Search for the cell housing the specified text and yield its [X, Y] center coordinate. 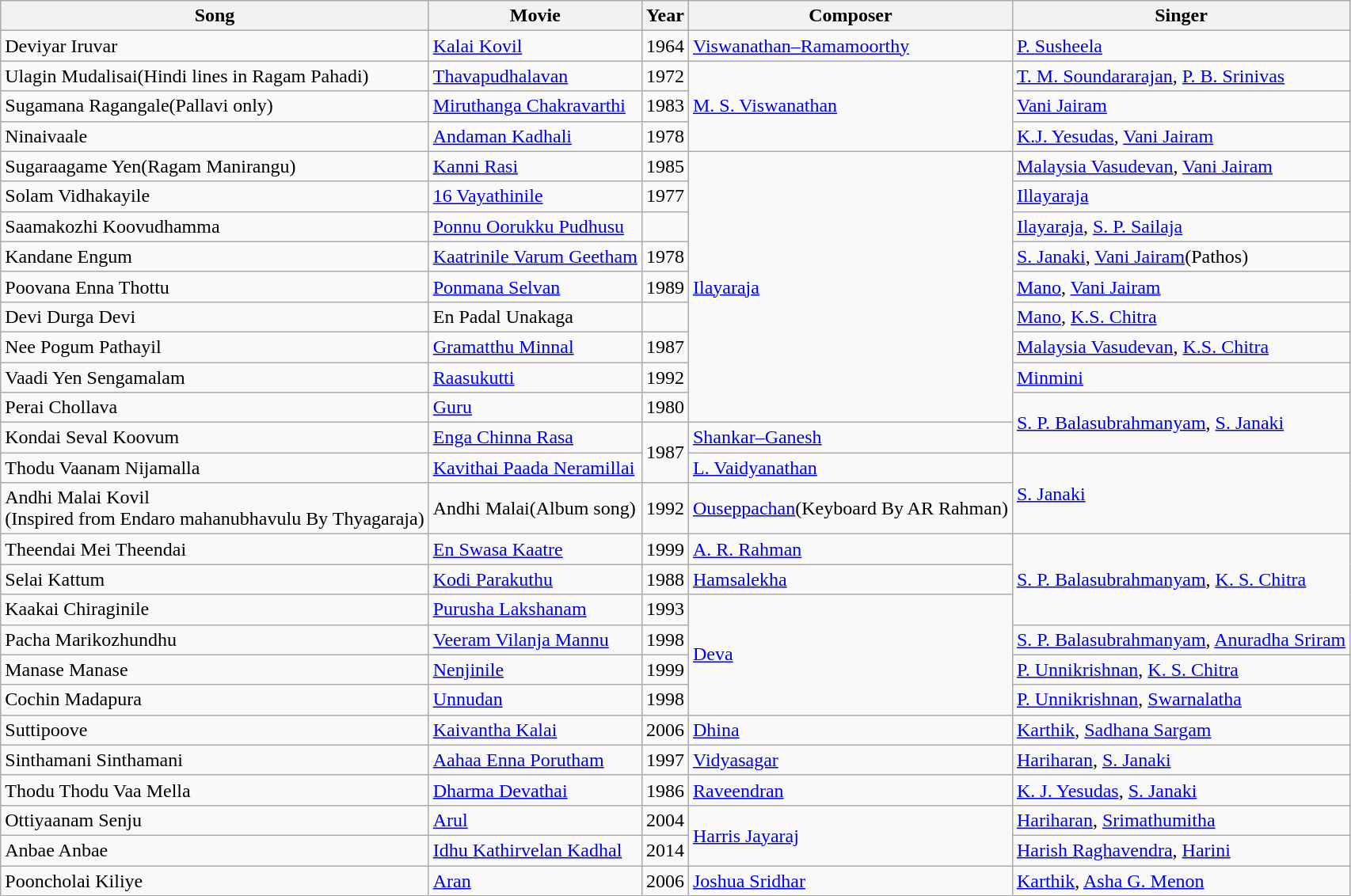
Ouseppachan(Keyboard By AR Rahman) [851, 508]
Song [215, 16]
T. M. Soundararajan, P. B. Srinivas [1181, 76]
Dhina [851, 730]
S. Janaki, Vani Jairam(Pathos) [1181, 256]
Purusha Lakshanam [535, 609]
Manase Manase [215, 670]
Arul [535, 820]
Kondai Seval Koovum [215, 438]
1980 [665, 408]
Kandane Engum [215, 256]
Hariharan, S. Janaki [1181, 760]
16 Vayathinile [535, 196]
Hariharan, Srimathumitha [1181, 820]
Hamsalekha [851, 579]
Perai Chollava [215, 408]
Harish Raghavendra, Harini [1181, 850]
Selai Kattum [215, 579]
Andhi Malai(Album song) [535, 508]
Vaadi Yen Sengamalam [215, 378]
K.J. Yesudas, Vani Jairam [1181, 136]
Dharma Devathai [535, 790]
Saamakozhi Koovudhamma [215, 226]
Ponmana Selvan [535, 287]
S. P. Balasubrahmanyam, K. S. Chitra [1181, 579]
Raasukutti [535, 378]
Ninaivaale [215, 136]
2004 [665, 820]
Malaysia Vasudevan, K.S. Chitra [1181, 347]
Thodu Thodu Vaa Mella [215, 790]
Poovana Enna Thottu [215, 287]
Ponnu Oorukku Pudhusu [535, 226]
2014 [665, 850]
Deviyar Iruvar [215, 46]
M. S. Viswanathan [851, 106]
Mano, Vani Jairam [1181, 287]
Cochin Madapura [215, 700]
Aahaa Enna Porutham [535, 760]
Viswanathan–Ramamoorthy [851, 46]
1993 [665, 609]
Veeram Vilanja Mannu [535, 640]
Raveendran [851, 790]
Ilayaraja [851, 287]
Nenjinile [535, 670]
Ottiyaanam Senju [215, 820]
Enga Chinna Rasa [535, 438]
Mano, K.S. Chitra [1181, 317]
L. Vaidyanathan [851, 468]
En Padal Unakaga [535, 317]
Solam Vidhakayile [215, 196]
Idhu Kathirvelan Kadhal [535, 850]
1972 [665, 76]
Kaakai Chiraginile [215, 609]
Composer [851, 16]
Theendai Mei Theendai [215, 549]
Illayaraja [1181, 196]
Movie [535, 16]
Andaman Kadhali [535, 136]
Kaivantha Kalai [535, 730]
1986 [665, 790]
1977 [665, 196]
1989 [665, 287]
A. R. Rahman [851, 549]
Nee Pogum Pathayil [215, 347]
Kanni Rasi [535, 166]
Pacha Marikozhundhu [215, 640]
P. Unnikrishnan, K. S. Chitra [1181, 670]
Miruthanga Chakravarthi [535, 106]
Joshua Sridhar [851, 881]
Unnudan [535, 700]
Ulagin Mudalisai(Hindi lines in Ragam Pahadi) [215, 76]
Ilayaraja, S. P. Sailaja [1181, 226]
Gramatthu Minnal [535, 347]
1983 [665, 106]
Vidyasagar [851, 760]
Malaysia Vasudevan, Vani Jairam [1181, 166]
Sinthamani Sinthamani [215, 760]
Kavithai Paada Neramillai [535, 468]
1985 [665, 166]
Aran [535, 881]
K. J. Yesudas, S. Janaki [1181, 790]
Kalai Kovil [535, 46]
P. Susheela [1181, 46]
Thavapudhalavan [535, 76]
Minmini [1181, 378]
Kaatrinile Varum Geetham [535, 256]
En Swasa Kaatre [535, 549]
1997 [665, 760]
Suttipoove [215, 730]
Karthik, Sadhana Sargam [1181, 730]
Anbae Anbae [215, 850]
Devi Durga Devi [215, 317]
S. Janaki [1181, 494]
Pooncholai Kiliye [215, 881]
Kodi Parakuthu [535, 579]
S. P. Balasubrahmanyam, S. Janaki [1181, 423]
S. P. Balasubrahmanyam, Anuradha Sriram [1181, 640]
1988 [665, 579]
Karthik, Asha G. Menon [1181, 881]
Sugaraagame Yen(Ragam Manirangu) [215, 166]
Year [665, 16]
Shankar–Ganesh [851, 438]
Guru [535, 408]
Vani Jairam [1181, 106]
Deva [851, 655]
P. Unnikrishnan, Swarnalatha [1181, 700]
1964 [665, 46]
Andhi Malai Kovil(Inspired from Endaro mahanubhavulu By Thyagaraja) [215, 508]
Sugamana Ragangale(Pallavi only) [215, 106]
Harris Jayaraj [851, 835]
Singer [1181, 16]
Thodu Vaanam Nijamalla [215, 468]
